Provide the [X, Y] coordinate of the cell's center where the given text is located.  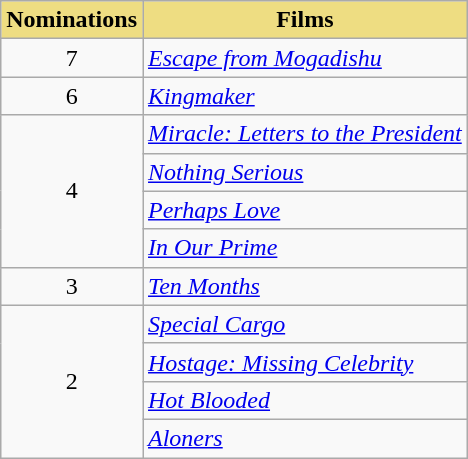
Perhaps Love [304, 210]
In Our Prime [304, 248]
Hostage: Missing Celebrity [304, 362]
Miracle: Letters to the President [304, 134]
Nominations [72, 20]
Films [304, 20]
2 [72, 381]
Special Cargo [304, 324]
6 [72, 96]
4 [72, 191]
7 [72, 58]
Escape from Mogadishu [304, 58]
Ten Months [304, 286]
Aloners [304, 438]
3 [72, 286]
Kingmaker [304, 96]
Hot Blooded [304, 400]
Nothing Serious [304, 172]
